Provide the [x, y] coordinate of the cell's center where the given text is located.  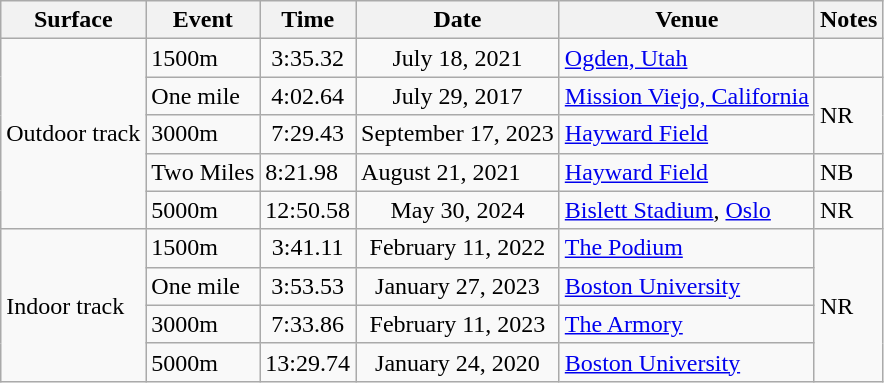
Ogden, Utah [686, 58]
January 27, 2023 [458, 286]
4:02.64 [308, 96]
August 21, 2021 [458, 172]
January 24, 2020 [458, 362]
Mission Viejo, California [686, 96]
13:29.74 [308, 362]
7:33.86 [308, 324]
February 11, 2023 [458, 324]
Outdoor track [74, 134]
February 11, 2022 [458, 248]
3:35.32 [308, 58]
7:29.43 [308, 134]
3:53.53 [308, 286]
3:41.11 [308, 248]
September 17, 2023 [458, 134]
12:50.58 [308, 210]
Venue [686, 20]
Indoor track [74, 305]
July 29, 2017 [458, 96]
8:21.98 [308, 172]
Bislett Stadium, Oslo [686, 210]
Notes [848, 20]
May 30, 2024 [458, 210]
Time [308, 20]
Event [203, 20]
Two Miles [203, 172]
Date [458, 20]
July 18, 2021 [458, 58]
The Podium [686, 248]
Surface [74, 20]
NB [848, 172]
The Armory [686, 324]
